Scan for the cell matching the given text and deliver its [X, Y] coordinate at center. 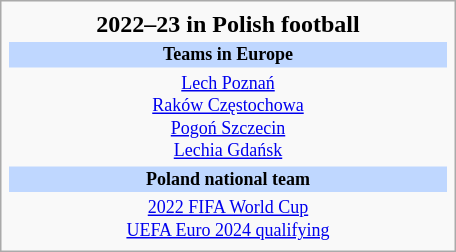
Poland national team [228, 180]
2022 FIFA World CupUEFA Euro 2024 qualifying [228, 219]
Teams in Europe [228, 55]
Lech PoznańRaków CzęstochowaPogoń SzczecinLechia Gdańsk [228, 118]
2022–23 in Polish football [228, 24]
